For the text-containing cell, return its midpoint in (X, Y) coordinate format. 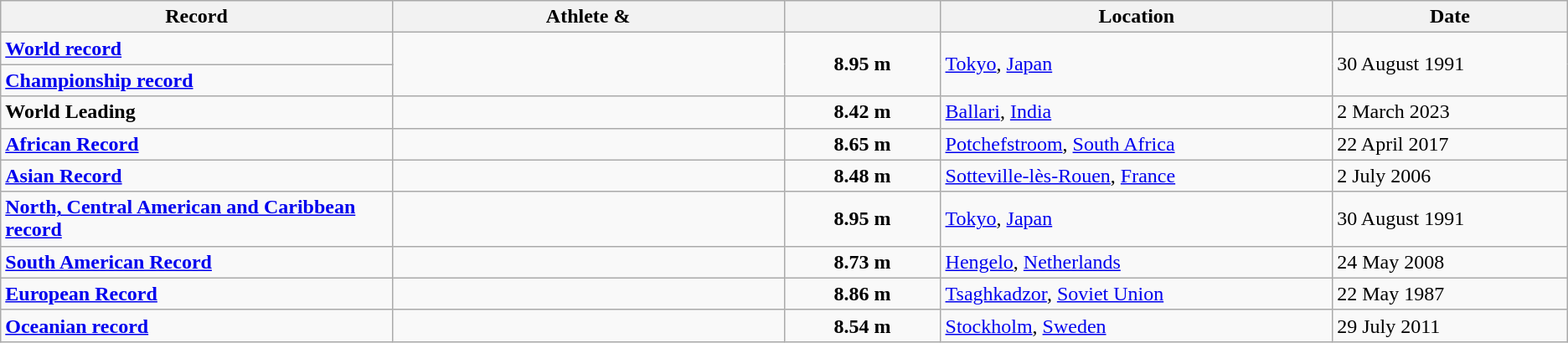
8.86 m (863, 294)
8.48 m (863, 176)
24 May 2008 (1451, 262)
8.65 m (863, 144)
Sotteville-lès-Rouen, France (1137, 176)
Date (1451, 17)
Asian Record (197, 176)
Record (197, 17)
North, Central American and Caribbean record (197, 219)
8.54 m (863, 325)
22 May 1987 (1451, 294)
2 July 2006 (1451, 176)
Potchefstroom, South Africa (1137, 144)
2 March 2023 (1451, 112)
Championship record (197, 80)
Hengelo, Netherlands (1137, 262)
22 April 2017 (1451, 144)
8.42 m (863, 112)
European Record (197, 294)
29 July 2011 (1451, 325)
Athlete & (588, 17)
8.73 m (863, 262)
African Record (197, 144)
South American Record (197, 262)
Location (1137, 17)
Stockholm, Sweden (1137, 325)
Oceanian record (197, 325)
World record (197, 49)
Tsaghkadzor, Soviet Union (1137, 294)
World Leading (197, 112)
Ballari, India (1137, 112)
